For the text-containing cell, return its midpoint in (X, Y) coordinate format. 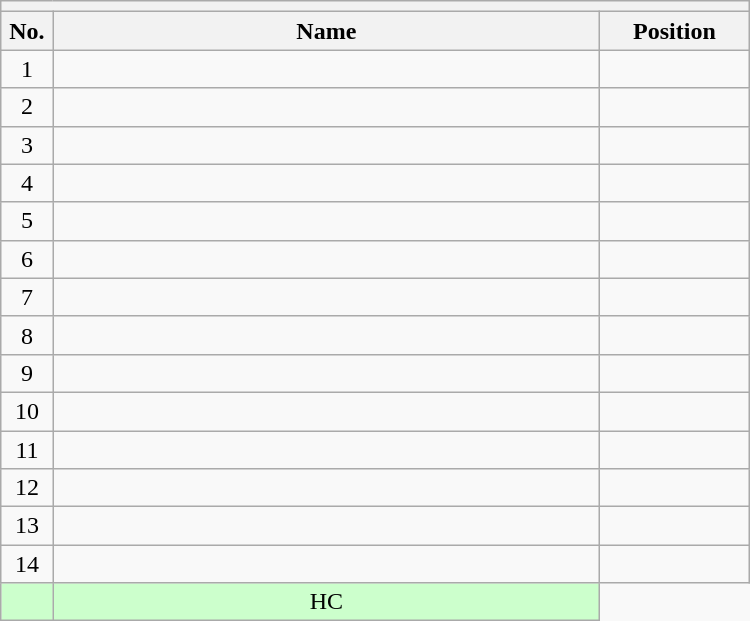
6 (27, 259)
13 (27, 526)
1 (27, 69)
12 (27, 488)
3 (27, 145)
4 (27, 183)
8 (27, 335)
Name (326, 31)
2 (27, 107)
11 (27, 449)
No. (27, 31)
7 (27, 297)
9 (27, 373)
10 (27, 411)
14 (27, 564)
HC (326, 602)
5 (27, 221)
Position (675, 31)
